Scan for the cell matching the given text and deliver its [X, Y] coordinate at center. 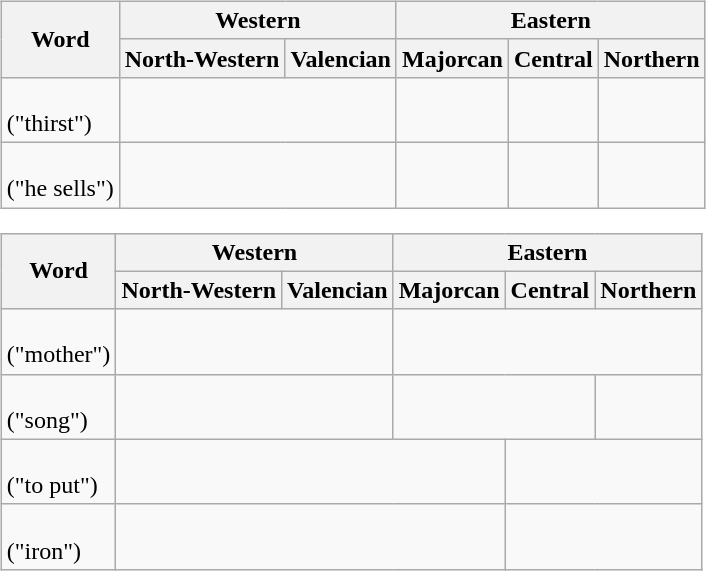
("thirst") [60, 110]
("mother") [58, 342]
("to put") [58, 472]
("iron") [58, 536]
("song") [58, 406]
("he sells") [60, 174]
